Scan for the cell matching the given text and deliver its [x, y] coordinate at center. 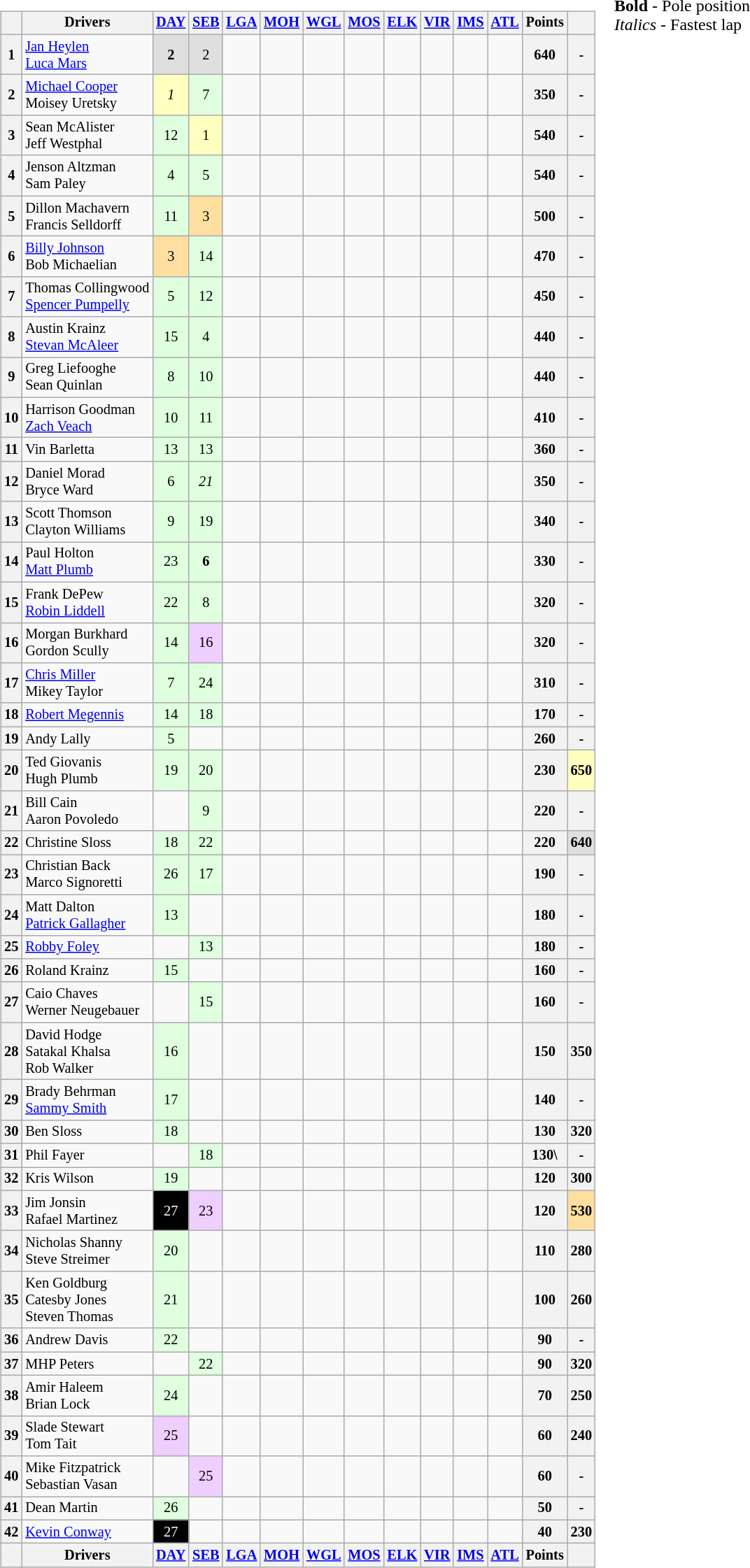
Ken Goldburg Catesby Jones Steven Thomas [87, 1300]
35 [11, 1300]
Dean Martin [87, 1509]
340 [545, 522]
36 [11, 1340]
Andy Lally [87, 739]
32 [11, 1179]
Greg Liefooghe Sean Quinlan [87, 378]
170 [545, 715]
140 [545, 1100]
110 [545, 1251]
Robert Megennis [87, 715]
42 [11, 1532]
100 [545, 1300]
29 [11, 1100]
33 [11, 1211]
500 [545, 216]
240 [581, 1436]
450 [545, 297]
Dillon Machavern Francis Selldorff [87, 216]
Chris Miller Mikey Taylor [87, 683]
Vin Barletta [87, 450]
Brady Behrman Sammy Smith [87, 1100]
Frank DePew Robin Liddell [87, 602]
Slade Stewart Tom Tait [87, 1436]
130 [545, 1132]
Jan Heylen Luca Mars [87, 55]
38 [11, 1396]
650 [581, 771]
Bill Cain Aaron Povoledo [87, 811]
Michael Cooper Moisey Uretsky [87, 95]
330 [545, 562]
300 [581, 1179]
470 [545, 257]
Nicholas Shanny Steve Streimer [87, 1251]
37 [11, 1364]
50 [545, 1509]
Robby Foley [87, 947]
Christian Back Marco Signoretti [87, 875]
David Hodge Satakal Khalsa Rob Walker [87, 1051]
34 [11, 1251]
Jim Jonsin Rafael Martinez [87, 1211]
130\ [545, 1155]
41 [11, 1509]
Austin Krainz Stevan McAleer [87, 337]
Ben Sloss [87, 1132]
410 [545, 418]
Daniel Morad Bryce Ward [87, 482]
Kevin Conway [87, 1532]
70 [545, 1396]
190 [545, 875]
Matt Dalton Patrick Gallagher [87, 915]
Phil Fayer [87, 1155]
30 [11, 1132]
280 [581, 1251]
530 [581, 1211]
Harrison Goodman Zach Veach [87, 418]
360 [545, 450]
Caio Chaves Werner Neugebauer [87, 1002]
Roland Krainz [87, 971]
Amir Haleem Brian Lock [87, 1396]
Jenson Altzman Sam Paley [87, 176]
310 [545, 683]
39 [11, 1436]
Paul Holton Matt Plumb [87, 562]
Thomas Collingwood Spencer Pumpelly [87, 297]
Christine Sloss [87, 843]
Billy Johnson Bob Michaelian [87, 257]
MHP Peters [87, 1364]
Kris Wilson [87, 1179]
31 [11, 1155]
28 [11, 1051]
150 [545, 1051]
Mike Fitzpatrick Sebastian Vasan [87, 1476]
Morgan Burkhard Gordon Scully [87, 643]
Scott Thomson Clayton Williams [87, 522]
Ted Giovanis Hugh Plumb [87, 771]
Andrew Davis [87, 1340]
Sean McAlister Jeff Westphal [87, 136]
250 [581, 1396]
